Identify which cell holds the provided text, then report its [x, y] central coordinate. 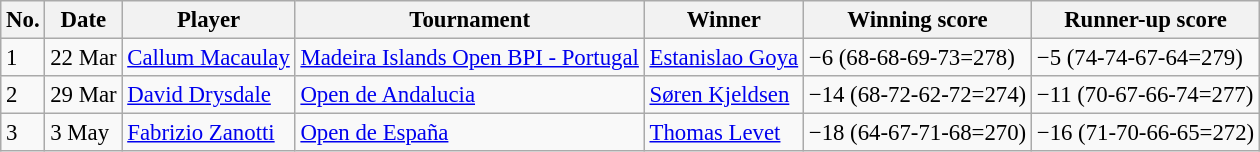
−6 (68-68-69-73=278) [917, 58]
Open de España [470, 133]
Søren Kjeldsen [724, 95]
No. [23, 20]
Runner-up score [1145, 20]
Open de Andalucia [470, 95]
3 May [84, 133]
−5 (74-74-67-64=279) [1145, 58]
Winning score [917, 20]
David Drysdale [208, 95]
Player [208, 20]
Estanislao Goya [724, 58]
Date [84, 20]
3 [23, 133]
−16 (71-70-66-65=272) [1145, 133]
22 Mar [84, 58]
Fabrizio Zanotti [208, 133]
−14 (68-72-62-72=274) [917, 95]
29 Mar [84, 95]
1 [23, 58]
−18 (64-67-71-68=270) [917, 133]
Madeira Islands Open BPI - Portugal [470, 58]
Tournament [470, 20]
Thomas Levet [724, 133]
2 [23, 95]
−11 (70-67-66-74=277) [1145, 95]
Winner [724, 20]
Callum Macaulay [208, 58]
